Pinpoint the cell where the given text exists, returning its (X, Y) midpoint coordinate. 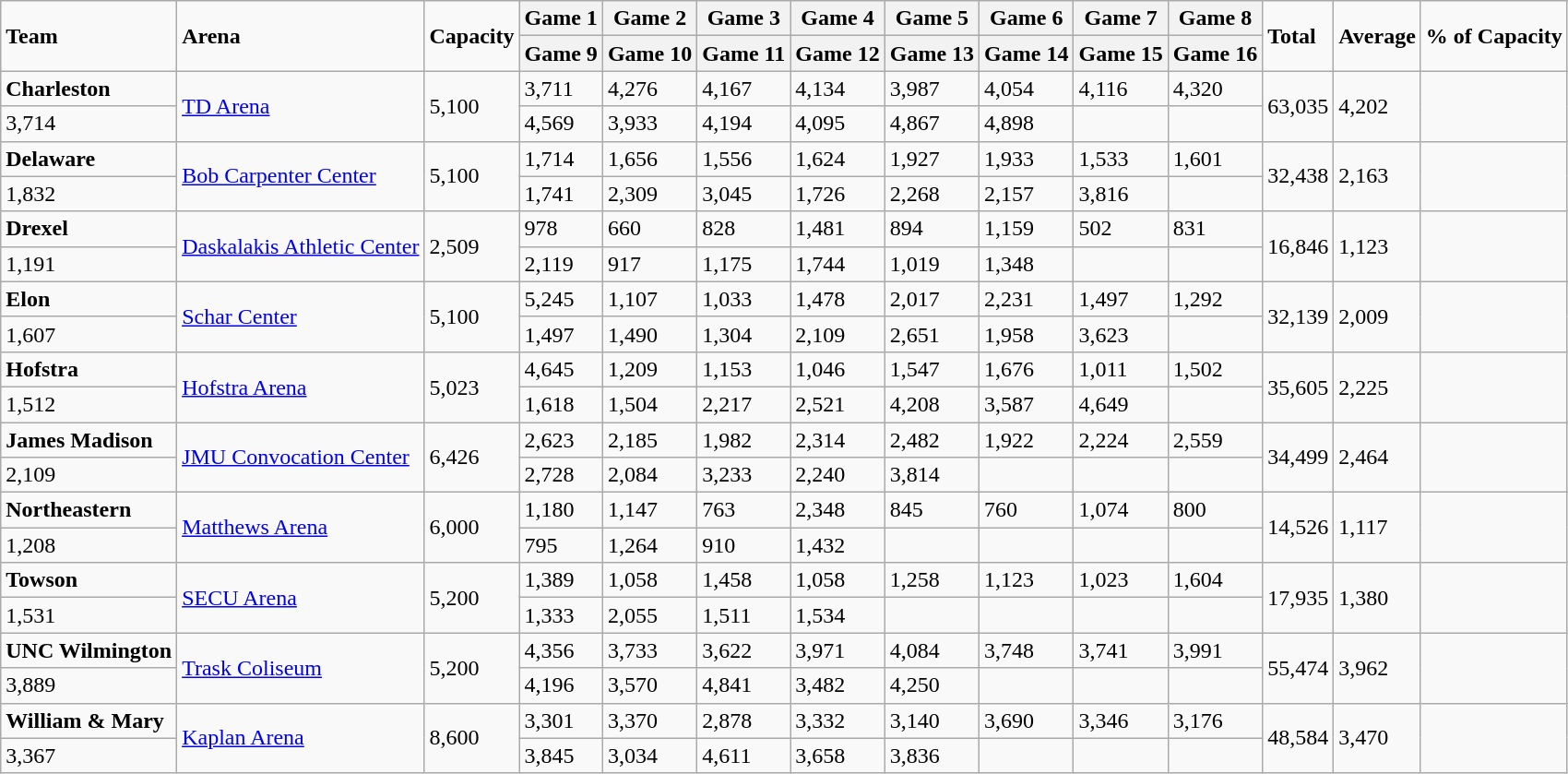
Drexel (89, 229)
5,245 (561, 299)
4,649 (1121, 404)
48,584 (1299, 738)
Game 12 (837, 54)
TD Arena (301, 106)
1,607 (89, 334)
4,320 (1215, 89)
828 (743, 229)
Arena (301, 36)
2,224 (1121, 440)
760 (1027, 510)
4,054 (1027, 89)
55,474 (1299, 668)
4,356 (561, 650)
1,922 (1027, 440)
1,958 (1027, 334)
2,623 (561, 440)
Game 7 (1121, 18)
1,153 (743, 369)
1,264 (649, 545)
1,208 (89, 545)
Hofstra Arena (301, 387)
SECU Arena (301, 598)
978 (561, 229)
1,481 (837, 229)
910 (743, 545)
2,084 (649, 475)
2,482 (932, 440)
3,332 (837, 720)
1,458 (743, 580)
3,711 (561, 89)
1,604 (1215, 580)
Delaware (89, 159)
3,658 (837, 756)
2,231 (1027, 299)
3,971 (837, 650)
4,276 (649, 89)
1,624 (837, 159)
2,163 (1378, 176)
1,726 (837, 194)
Game 8 (1215, 18)
35,605 (1299, 387)
8,600 (472, 738)
4,898 (1027, 124)
3,301 (561, 720)
Game 5 (932, 18)
2,225 (1378, 387)
1,656 (649, 159)
1,117 (1378, 528)
1,191 (89, 264)
Daskalakis Athletic Center (301, 246)
845 (932, 510)
63,035 (1299, 106)
Game 15 (1121, 54)
1,107 (649, 299)
3,370 (649, 720)
6,426 (472, 458)
660 (649, 229)
2,651 (932, 334)
Matthews Arena (301, 528)
800 (1215, 510)
3,741 (1121, 650)
4,611 (743, 756)
1,556 (743, 159)
4,867 (932, 124)
2,728 (561, 475)
32,139 (1299, 316)
2,157 (1027, 194)
3,623 (1121, 334)
Hofstra (89, 369)
1,478 (837, 299)
3,814 (932, 475)
1,490 (649, 334)
4,134 (837, 89)
2,309 (649, 194)
502 (1121, 229)
JMU Convocation Center (301, 458)
3,482 (837, 685)
4,167 (743, 89)
Game 4 (837, 18)
2,009 (1378, 316)
3,714 (89, 124)
3,233 (743, 475)
Game 14 (1027, 54)
1,676 (1027, 369)
3,346 (1121, 720)
Charleston (89, 89)
4,208 (932, 404)
1,744 (837, 264)
2,268 (932, 194)
4,841 (743, 685)
1,380 (1378, 598)
3,889 (89, 685)
2,559 (1215, 440)
4,569 (561, 124)
3,176 (1215, 720)
3,034 (649, 756)
795 (561, 545)
4,116 (1121, 89)
1,504 (649, 404)
4,095 (837, 124)
3,045 (743, 194)
34,499 (1299, 458)
3,933 (649, 124)
3,570 (649, 685)
William & Mary (89, 720)
1,175 (743, 264)
894 (932, 229)
1,209 (649, 369)
Game 10 (649, 54)
4,196 (561, 685)
Game 16 (1215, 54)
Bob Carpenter Center (301, 176)
4,084 (932, 650)
1,618 (561, 404)
Game 13 (932, 54)
1,502 (1215, 369)
2,017 (932, 299)
1,147 (649, 510)
1,292 (1215, 299)
3,816 (1121, 194)
Game 11 (743, 54)
4,194 (743, 124)
Game 9 (561, 54)
Trask Coliseum (301, 668)
3,845 (561, 756)
Game 2 (649, 18)
3,836 (932, 756)
2,348 (837, 510)
3,748 (1027, 650)
1,023 (1121, 580)
2,314 (837, 440)
Team (89, 36)
917 (649, 264)
Capacity (472, 36)
Game 1 (561, 18)
2,185 (649, 440)
4,645 (561, 369)
1,531 (89, 615)
1,019 (932, 264)
1,011 (1121, 369)
1,982 (743, 440)
1,933 (1027, 159)
Schar Center (301, 316)
3,690 (1027, 720)
UNC Wilmington (89, 650)
1,714 (561, 159)
17,935 (1299, 598)
1,258 (932, 580)
Total (1299, 36)
1,927 (932, 159)
1,432 (837, 545)
2,240 (837, 475)
3,991 (1215, 650)
14,526 (1299, 528)
2,217 (743, 404)
1,389 (561, 580)
1,741 (561, 194)
3,587 (1027, 404)
1,832 (89, 194)
James Madison (89, 440)
3,622 (743, 650)
2,509 (472, 246)
Game 6 (1027, 18)
1,601 (1215, 159)
1,046 (837, 369)
2,464 (1378, 458)
Average (1378, 36)
831 (1215, 229)
3,962 (1378, 668)
2,119 (561, 264)
1,511 (743, 615)
1,547 (932, 369)
Elon (89, 299)
5,023 (472, 387)
32,438 (1299, 176)
16,846 (1299, 246)
1,159 (1027, 229)
3,470 (1378, 738)
1,033 (743, 299)
1,333 (561, 615)
3,140 (932, 720)
Northeastern (89, 510)
4,202 (1378, 106)
1,512 (89, 404)
Kaplan Arena (301, 738)
% of Capacity (1494, 36)
1,304 (743, 334)
1,348 (1027, 264)
2,055 (649, 615)
6,000 (472, 528)
Towson (89, 580)
4,250 (932, 685)
1,534 (837, 615)
3,367 (89, 756)
763 (743, 510)
2,878 (743, 720)
1,074 (1121, 510)
2,521 (837, 404)
3,733 (649, 650)
3,987 (932, 89)
Game 3 (743, 18)
1,180 (561, 510)
1,533 (1121, 159)
